From the cell containing the given text, extract its center point as (x, y) coordinate. 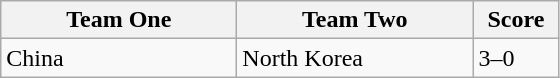
Team Two (355, 20)
Team One (119, 20)
China (119, 58)
Score (516, 20)
North Korea (355, 58)
3–0 (516, 58)
